Return [x, y] of the center of cell containing provided text 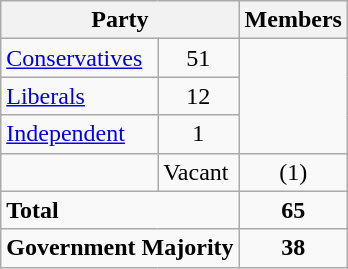
51 [198, 58]
38 [293, 248]
Members [293, 20]
Government Majority [120, 248]
Liberals [80, 96]
Total [120, 210]
(1) [293, 172]
1 [198, 134]
Party [120, 20]
Independent [80, 134]
Vacant [198, 172]
65 [293, 210]
12 [198, 96]
Conservatives [80, 58]
